Return [x, y] of the center of cell containing provided text 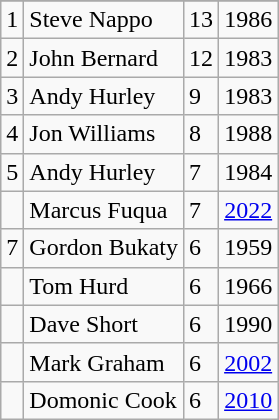
9 [202, 96]
1984 [248, 172]
1 [12, 20]
5 [12, 172]
Domonic Cook [104, 400]
Marcus Fuqua [104, 210]
13 [202, 20]
1966 [248, 286]
1990 [248, 324]
1959 [248, 248]
2002 [248, 362]
Jon Williams [104, 134]
4 [12, 134]
Mark Graham [104, 362]
2 [12, 58]
1988 [248, 134]
Tom Hurd [104, 286]
Gordon Bukaty [104, 248]
3 [12, 96]
8 [202, 134]
John Bernard [104, 58]
12 [202, 58]
2022 [248, 210]
2010 [248, 400]
Steve Nappo [104, 20]
1986 [248, 20]
Dave Short [104, 324]
